Provide the [x, y] coordinate of the cell's center where the given text is located.  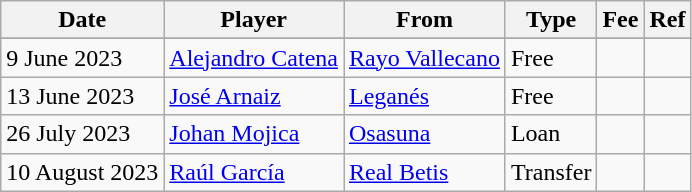
Alejandro Catena [254, 58]
Osasuna [425, 134]
26 July 2023 [82, 134]
Date [82, 20]
José Arnaiz [254, 96]
Rayo Vallecano [425, 58]
Real Betis [425, 172]
Transfer [551, 172]
Leganés [425, 96]
Johan Mojica [254, 134]
10 August 2023 [82, 172]
From [425, 20]
Player [254, 20]
13 June 2023 [82, 96]
Ref [668, 20]
Fee [620, 20]
9 June 2023 [82, 58]
Loan [551, 134]
Type [551, 20]
Raúl García [254, 172]
